Return [X, Y] of the center of cell containing provided text 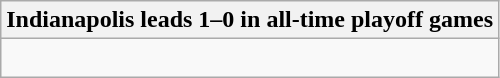
Indianapolis leads 1–0 in all-time playoff games [250, 20]
